Search for the cell housing the specified text and yield its (X, Y) center coordinate. 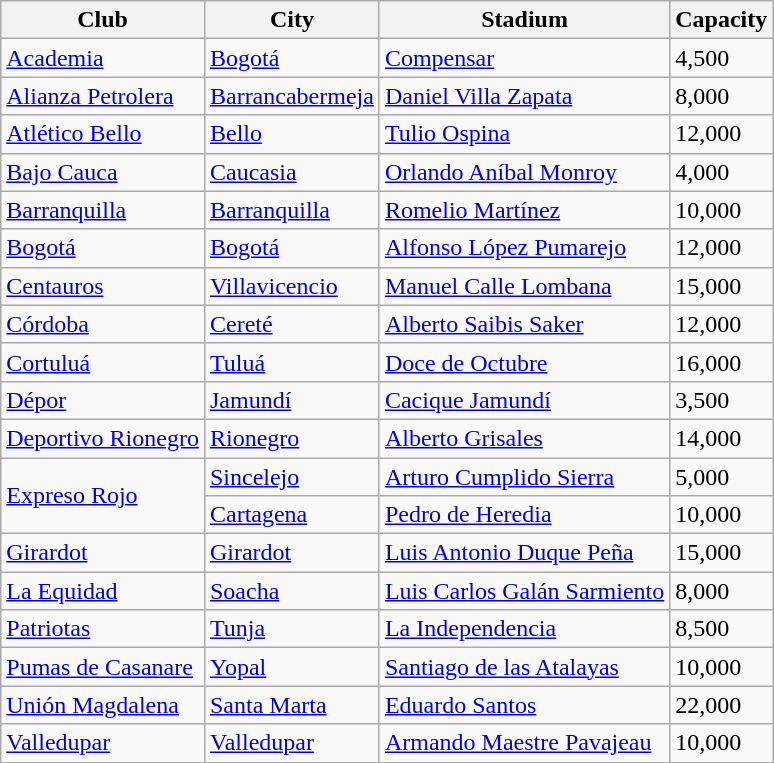
Jamundí (292, 400)
Cereté (292, 324)
Daniel Villa Zapata (524, 96)
3,500 (722, 400)
Villavicencio (292, 286)
Expreso Rojo (103, 496)
Santa Marta (292, 705)
Yopal (292, 667)
La Independencia (524, 629)
Alberto Grisales (524, 438)
Bajo Cauca (103, 172)
Tulio Ospina (524, 134)
Cacique Jamundí (524, 400)
Atlético Bello (103, 134)
Barrancabermeja (292, 96)
Compensar (524, 58)
16,000 (722, 362)
City (292, 20)
Pedro de Heredia (524, 515)
Academia (103, 58)
La Equidad (103, 591)
Club (103, 20)
Cortuluá (103, 362)
Luis Carlos Galán Sarmiento (524, 591)
4,000 (722, 172)
Romelio Martínez (524, 210)
Tuluá (292, 362)
Tunja (292, 629)
Doce de Octubre (524, 362)
Pumas de Casanare (103, 667)
Luis Antonio Duque Peña (524, 553)
Bello (292, 134)
Deportivo Rionegro (103, 438)
8,500 (722, 629)
Capacity (722, 20)
Caucasia (292, 172)
Santiago de las Atalayas (524, 667)
Patriotas (103, 629)
Unión Magdalena (103, 705)
4,500 (722, 58)
Manuel Calle Lombana (524, 286)
Arturo Cumplido Sierra (524, 477)
Orlando Aníbal Monroy (524, 172)
5,000 (722, 477)
Córdoba (103, 324)
22,000 (722, 705)
Centauros (103, 286)
Armando Maestre Pavajeau (524, 743)
Stadium (524, 20)
Alberto Saibis Saker (524, 324)
Cartagena (292, 515)
Rionegro (292, 438)
Eduardo Santos (524, 705)
Alfonso López Pumarejo (524, 248)
Soacha (292, 591)
14,000 (722, 438)
Alianza Petrolera (103, 96)
Dépor (103, 400)
Sincelejo (292, 477)
